Determine the [x, y] coordinate at the center of the cell enclosing the given text.  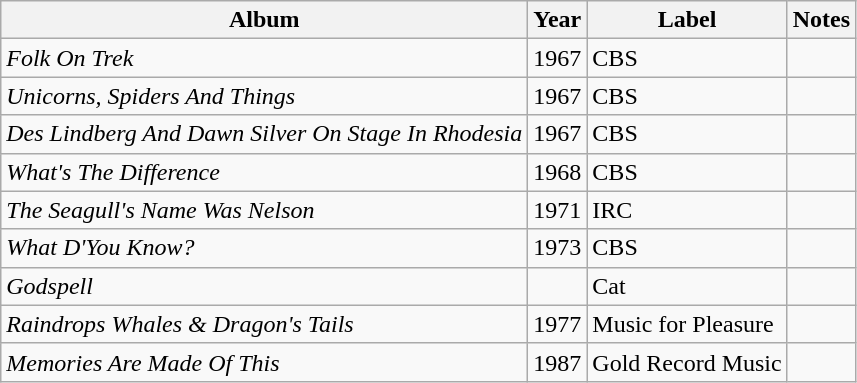
Des Lindberg And Dawn Silver On Stage In Rhodesia [264, 134]
Notes [821, 20]
The Seagull's Name Was Nelson [264, 210]
IRC [687, 210]
Gold Record Music [687, 362]
What D'You Know? [264, 248]
Godspell [264, 286]
1987 [558, 362]
What's The Difference [264, 172]
Album [264, 20]
1977 [558, 324]
1968 [558, 172]
Raindrops Whales & Dragon's Tails [264, 324]
Music for Pleasure [687, 324]
Label [687, 20]
Year [558, 20]
Cat [687, 286]
Folk On Trek [264, 58]
Memories Are Made Of This [264, 362]
1973 [558, 248]
Unicorns, Spiders And Things [264, 96]
1971 [558, 210]
